Pinpoint the cell where the given text exists, returning its [X, Y] midpoint coordinate. 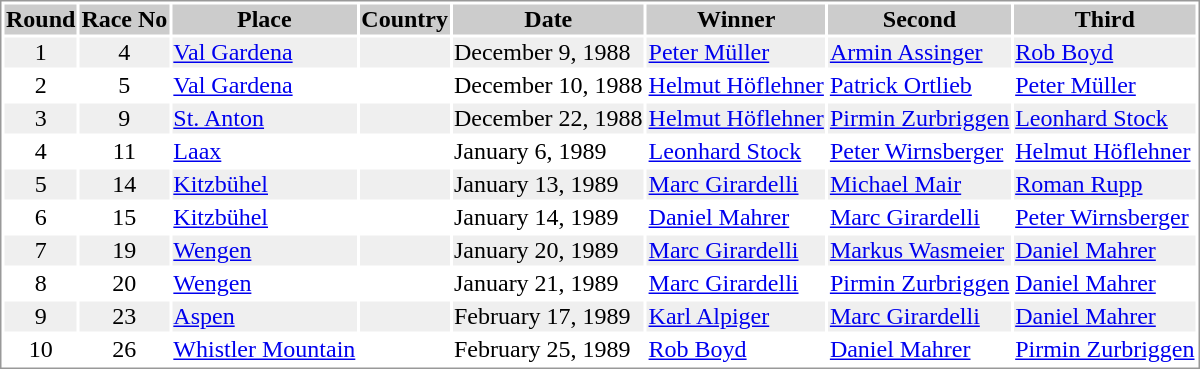
Country [405, 19]
1 [40, 53]
8 [40, 283]
February 17, 1989 [548, 317]
19 [124, 251]
Patrick Ortlieb [919, 85]
Round [40, 19]
Michael Mair [919, 185]
Date [548, 19]
7 [40, 251]
February 25, 1989 [548, 349]
15 [124, 217]
23 [124, 317]
January 20, 1989 [548, 251]
January 14, 1989 [548, 217]
January 21, 1989 [548, 283]
6 [40, 217]
Aspen [264, 317]
Second [919, 19]
10 [40, 349]
Winner [736, 19]
2 [40, 85]
20 [124, 283]
14 [124, 185]
Place [264, 19]
Roman Rupp [1105, 185]
Whistler Mountain [264, 349]
Armin Assinger [919, 53]
December 10, 1988 [548, 85]
Laax [264, 151]
Third [1105, 19]
Markus Wasmeier [919, 251]
26 [124, 349]
January 13, 1989 [548, 185]
December 9, 1988 [548, 53]
3 [40, 119]
December 22, 1988 [548, 119]
January 6, 1989 [548, 151]
St. Anton [264, 119]
Race No [124, 19]
11 [124, 151]
Karl Alpiger [736, 317]
